Scan for the cell matching the given text and deliver its [X, Y] coordinate at center. 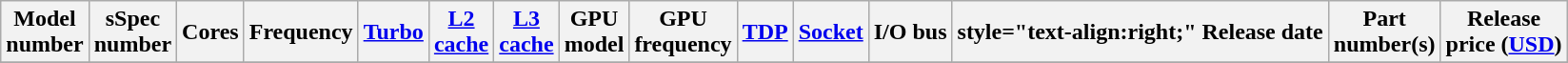
Modelnumber [45, 32]
sSpecnumber [132, 32]
Cores [211, 32]
style="text-align:right;" Release date [1141, 32]
Releaseprice (USD) [1504, 32]
GPUfrequency [684, 32]
I/O bus [910, 32]
Partnumber(s) [1384, 32]
Frequency [301, 32]
Turbo [393, 32]
L2cache [461, 32]
GPUmodel [594, 32]
TDP [765, 32]
Socket [830, 32]
L3cache [526, 32]
